Scan for the cell matching the given text and deliver its (x, y) coordinate at center. 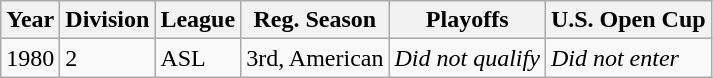
Reg. Season (315, 20)
ASL (198, 58)
3rd, American (315, 58)
League (198, 20)
U.S. Open Cup (628, 20)
Year (30, 20)
1980 (30, 58)
Division (108, 20)
Did not qualify (467, 58)
2 (108, 58)
Playoffs (467, 20)
Did not enter (628, 58)
